Determine the (x, y) coordinate at the center of the cell enclosing the given text.  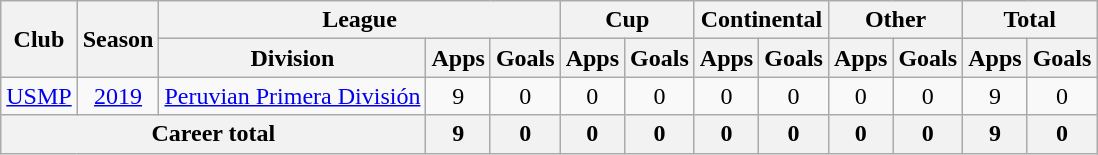
Career total (214, 134)
Season (118, 39)
League (360, 20)
Cup (627, 20)
Club (39, 39)
USMP (39, 96)
Other (895, 20)
Total (1030, 20)
Continental (761, 20)
Peruvian Primera División (292, 96)
Division (292, 58)
2019 (118, 96)
